Search for the cell housing the specified text and yield its [x, y] center coordinate. 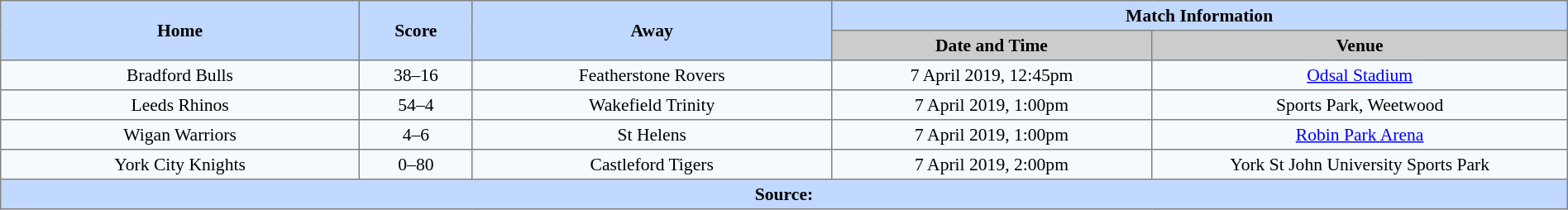
54–4 [415, 105]
Wigan Warriors [180, 135]
St Helens [652, 135]
Away [652, 31]
Match Information [1199, 16]
Score [415, 31]
7 April 2019, 12:45pm [992, 75]
Leeds Rhinos [180, 105]
Source: [784, 194]
Odsal Stadium [1360, 75]
Home [180, 31]
Date and Time [992, 45]
York St John University Sports Park [1360, 165]
0–80 [415, 165]
4–6 [415, 135]
7 April 2019, 2:00pm [992, 165]
Sports Park, Weetwood [1360, 105]
Robin Park Arena [1360, 135]
Wakefield Trinity [652, 105]
Castleford Tigers [652, 165]
38–16 [415, 75]
Bradford Bulls [180, 75]
York City Knights [180, 165]
Venue [1360, 45]
Featherstone Rovers [652, 75]
